Locate the cell with the specified text and output its [x, y] center coordinate. 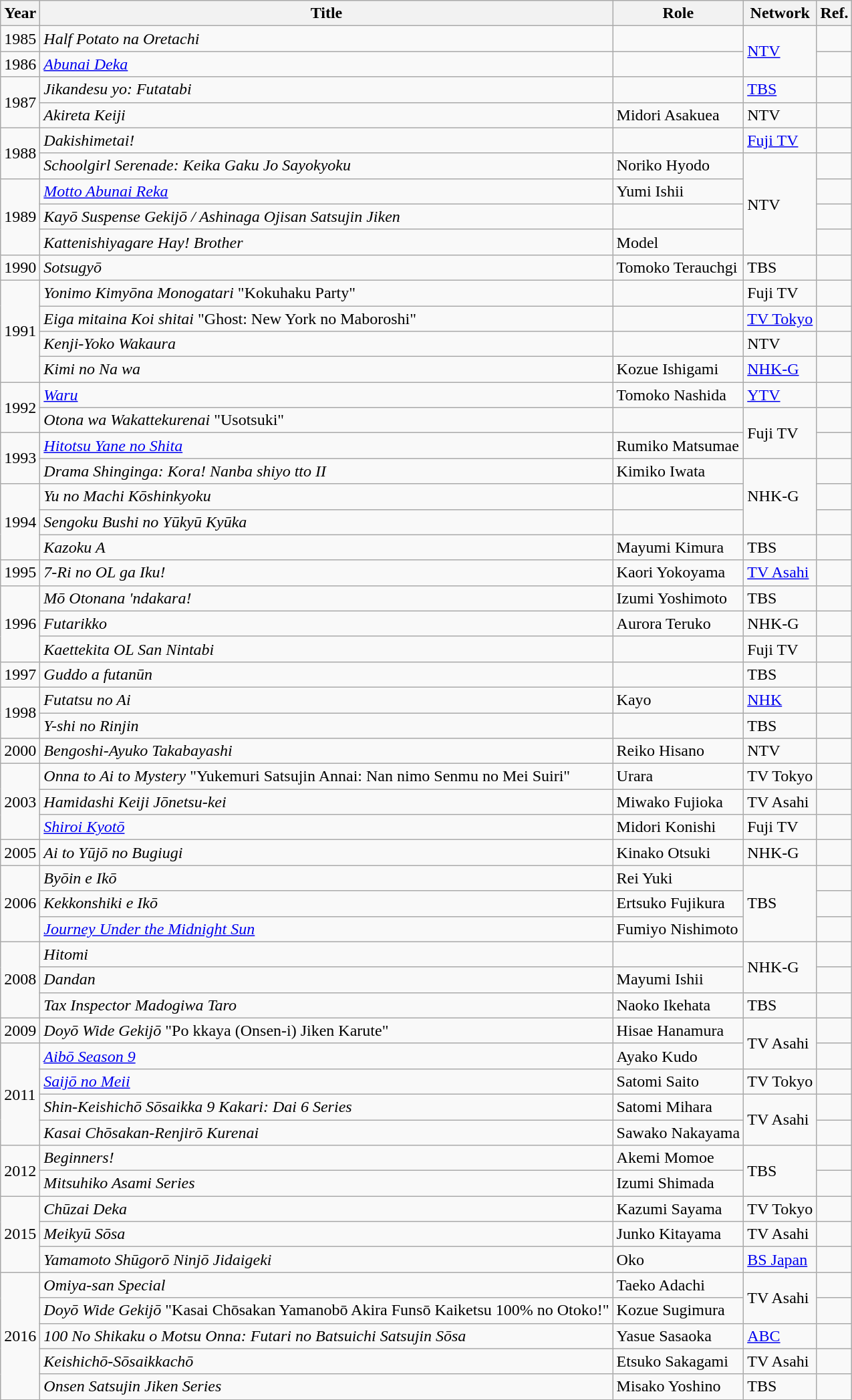
2006 [20, 903]
ABC [780, 1336]
Aurora Teruko [678, 623]
Waru [326, 395]
Guddo a futanūn [326, 674]
Hitomi [326, 954]
NHK [780, 700]
Doyō Wide Gekijō "Kasai Chōsakan Yamanobō Akira Funsō Kaiketsu 100% no Otoko!" [326, 1310]
Kimi no Na wa [326, 370]
Saijō no Meii [326, 1081]
Ertsuko Fujikura [678, 903]
Futarikko [326, 623]
Ai to Yūjō no Bugiugi [326, 853]
Kenji-Yoko Wakaura [326, 344]
Kinako Otsuki [678, 853]
Motto Abunai Reka [326, 191]
Sotsugyō [326, 267]
Rei Yuki [678, 878]
Yu no Machi Kōshinkyoku [326, 497]
Onna to Ai to Mystery "Yukemuri Satsujin Annai: Nan nimo Senmu no Mei Suiri" [326, 777]
Kekkonshiki e Ikō [326, 903]
Shiroi Kyotō [326, 827]
Beginners! [326, 1158]
Akireta Keiji [326, 115]
Taeko Adachi [678, 1285]
Schoolgirl Serenade: Keika Gaku Jo Sayokyoku [326, 166]
Hamidashi Keiji Jōnetsu-kei [326, 802]
Oko [678, 1260]
2011 [20, 1094]
2005 [20, 853]
Aibō Season 9 [326, 1056]
Kayo [678, 700]
Miwako Fujioka [678, 802]
Yonimo Kimyōna Monogatari "Kokuhaku Party" [326, 293]
Mō Otonana 'ndakara! [326, 598]
Bengoshi-Ayuko Takabayashi [326, 751]
Eiga mitaina Koi shitai "Ghost: New York no Maboroshi" [326, 319]
Futatsu no Ai [326, 700]
Satomi Mihara [678, 1107]
Doyō Wide Gekijō "Po kkaya (Onsen-i) Jiken Karute" [326, 1030]
Izumi Yoshimoto [678, 598]
Kazumi Sayama [678, 1209]
Role [678, 13]
Dakishimetai! [326, 140]
Byōin e Ikō [326, 878]
Junko Kitayama [678, 1234]
Akemi Momoe [678, 1158]
Mitsuhiko Asami Series [326, 1183]
Naoko Ikehata [678, 1005]
100 No Shikaku o Motsu Onna: Futari no Batsuichi Satsujin Sōsa [326, 1336]
2000 [20, 751]
Network [780, 13]
Half Potato na Oretachi [326, 39]
BS Japan [780, 1260]
Yamamoto Shūgorō Ninjō Jidaigeki [326, 1260]
1992 [20, 408]
Misako Yoshino [678, 1387]
Shin-Keishichō Sōsaikka 9 Kakari: Dai 6 Series [326, 1107]
Noriko Hyodo [678, 166]
2008 [20, 980]
Sengoku Bushi no Yūkyū Kyūka [326, 522]
Midori Asakuea [678, 115]
Chūzai Deka [326, 1209]
Keishichō-Sōsaikkachō [326, 1361]
1994 [20, 522]
Abunai Deka [326, 64]
Kattenishiyagare Hay! Brother [326, 242]
Tomoko Nashida [678, 395]
1997 [20, 674]
Ref. [834, 13]
Ayako Kudo [678, 1056]
Hisae Hanamura [678, 1030]
Reiko Hisano [678, 751]
Year [20, 13]
Yasue Sasaoka [678, 1336]
Tomoko Terauchgi [678, 267]
Kasai Chōsakan-Renjirō Kurenai [326, 1133]
Dandan [326, 980]
Kimiko Iwata [678, 471]
Sawako Nakayama [678, 1133]
Kozue Ishigami [678, 370]
Kayō Suspense Gekijō / Ashinaga Ojisan Satsujin Jiken [326, 217]
Y-shi no Rinjin [326, 725]
1986 [20, 64]
Onsen Satsujin Jiken Series [326, 1387]
2015 [20, 1234]
2012 [20, 1171]
1987 [20, 102]
1995 [20, 573]
1991 [20, 331]
1993 [20, 458]
Kaori Yokoyama [678, 573]
1985 [20, 39]
Kaettekita OL San Nintabi [326, 649]
Journey Under the Midnight Sun [326, 929]
2003 [20, 802]
Kozue Sugimura [678, 1310]
Otona wa Wakattekurenai "Usotsuki" [326, 420]
1998 [20, 712]
Omiya-san Special [326, 1285]
Jikandesu yo: Futatabi [326, 90]
1990 [20, 267]
Tax Inspector Madogiwa Taro [326, 1005]
1996 [20, 623]
2016 [20, 1336]
Drama Shinginga: Kora! Nanba shiyo tto II [326, 471]
1988 [20, 153]
Hitotsu Yane no Shita [326, 446]
Meikyū Sōsa [326, 1234]
Fumiyo Nishimoto [678, 929]
YTV [780, 395]
Yumi Ishii [678, 191]
Model [678, 242]
Rumiko Matsumae [678, 446]
Urara [678, 777]
Midori Konishi [678, 827]
Title [326, 13]
Izumi Shimada [678, 1183]
Kazoku A [326, 547]
Satomi Saito [678, 1081]
Etsuko Sakagami [678, 1361]
Mayumi Kimura [678, 547]
2009 [20, 1030]
7-Ri no OL ga Iku! [326, 573]
Mayumi Ishii [678, 980]
1989 [20, 217]
